Search for the cell housing the specified text and yield its (x, y) center coordinate. 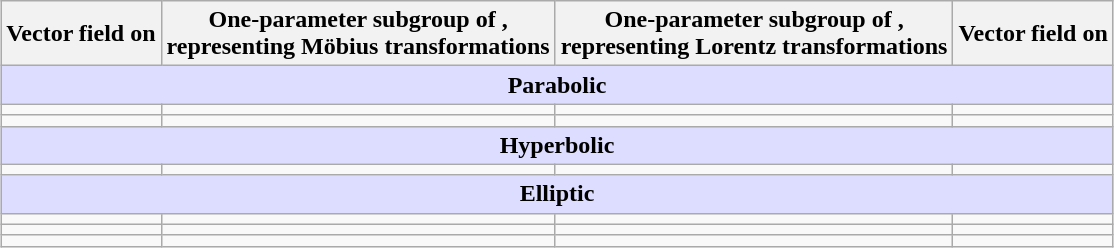
Elliptic (558, 194)
One-parameter subgroup of , representing Lorentz transformations (754, 34)
Parabolic (558, 85)
Hyperbolic (558, 145)
One-parameter subgroup of , representing Möbius transformations (358, 34)
